Capture the cell that displays the provided text and extract its [x, y] central coordinate. 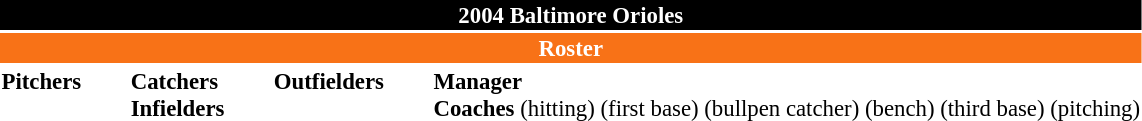
Roster [571, 48]
2004 Baltimore Orioles [571, 15]
